Locate the cell with the specified text and output its [X, Y] center coordinate. 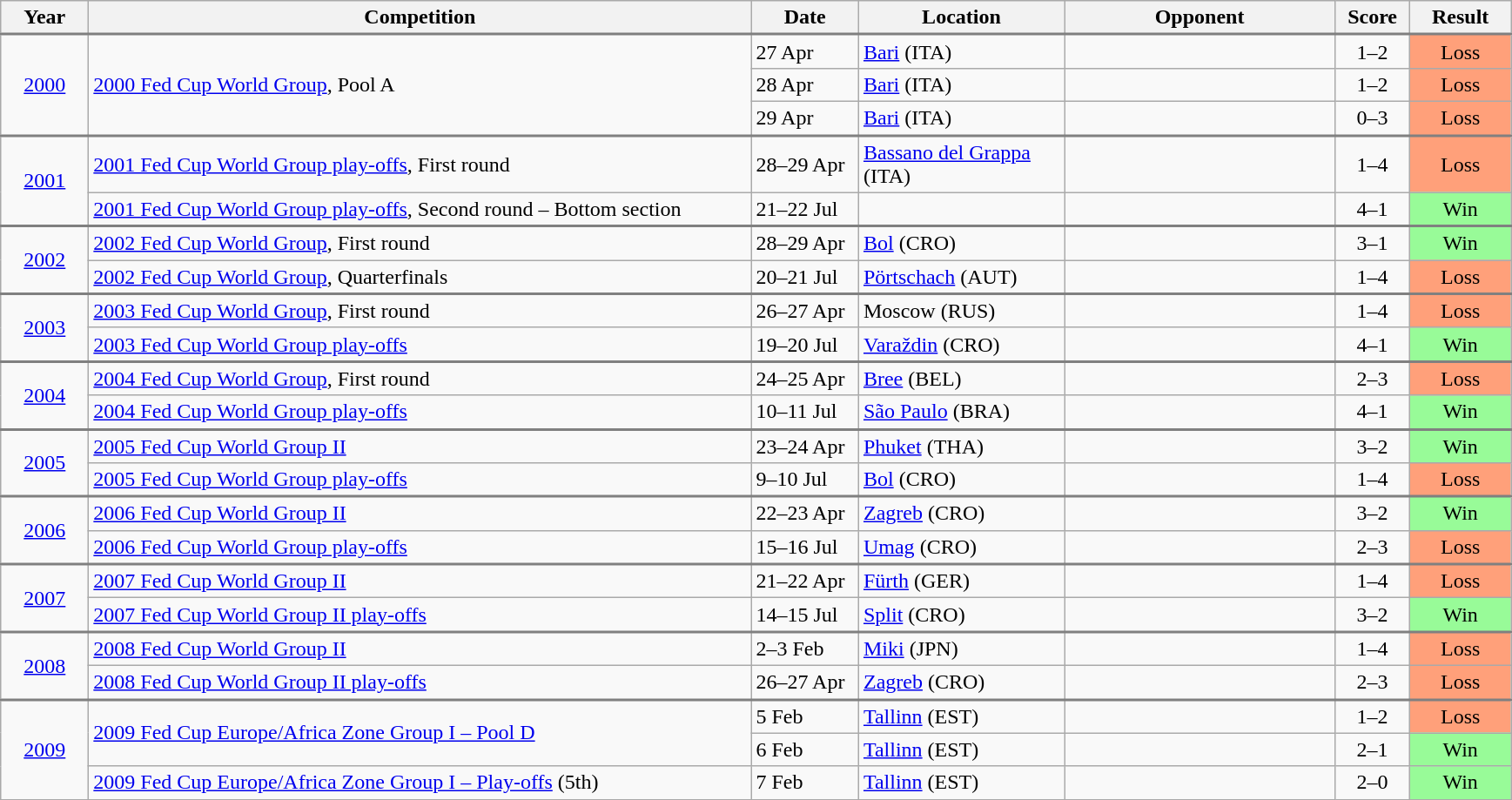
2002 Fed Cup World Group, Quarterfinals [420, 277]
20–21 Jul [805, 277]
22–23 Apr [805, 514]
2006 Fed Cup World Group II [420, 514]
0–3 [1373, 118]
Location [961, 17]
2006 [45, 530]
São Paulo (BRA) [961, 413]
14–15 Jul [805, 615]
9–10 Jul [805, 481]
2002 Fed Cup World Group, First round [420, 244]
2001 Fed Cup World Group play-offs, First round [420, 164]
10–11 Jul [805, 413]
2–3 Feb [805, 649]
6 Feb [805, 750]
2–0 [1373, 783]
2009 [45, 749]
2006 Fed Cup World Group play-offs [420, 547]
Miki (JPN) [961, 649]
2002 [45, 260]
Bree (BEL) [961, 378]
Competition [420, 17]
2009 Fed Cup Europe/Africa Zone Group I – Pool D [420, 733]
Fürth (GER) [961, 582]
Pörtschach (AUT) [961, 277]
3–1 [1373, 244]
Opponent [1200, 17]
Bassano del Grappa (ITA) [961, 164]
Split (CRO) [961, 615]
2009 Fed Cup Europe/Africa Zone Group I – Play-offs (5th) [420, 783]
Result [1461, 17]
2000 [45, 85]
7 Feb [805, 783]
2008 Fed Cup World Group II play-offs [420, 682]
Phuket (THA) [961, 446]
2005 Fed Cup World Group play-offs [420, 481]
21–22 Apr [805, 582]
2001 Fed Cup World Group play-offs, Second round – Bottom section [420, 209]
2003 [45, 328]
19–20 Jul [805, 345]
5 Feb [805, 716]
2005 Fed Cup World Group II [420, 446]
15–16 Jul [805, 547]
2004 [45, 395]
2000 Fed Cup World Group, Pool A [420, 85]
2003 Fed Cup World Group play-offs [420, 345]
2008 [45, 666]
23–24 Apr [805, 446]
2007 Fed Cup World Group II play-offs [420, 615]
Umag (CRO) [961, 547]
Moscow (RUS) [961, 312]
29 Apr [805, 118]
2005 [45, 463]
2004 Fed Cup World Group, First round [420, 378]
21–22 Jul [805, 209]
2–1 [1373, 750]
Score [1373, 17]
Year [45, 17]
2007 [45, 598]
2003 Fed Cup World Group, First round [420, 312]
2008 Fed Cup World Group II [420, 649]
2001 [45, 181]
Varaždin (CRO) [961, 345]
2007 Fed Cup World Group II [420, 582]
Date [805, 17]
28 Apr [805, 84]
24–25 Apr [805, 378]
2004 Fed Cup World Group play-offs [420, 413]
27 Apr [805, 52]
